Identify which cell holds the provided text, then report its (x, y) central coordinate. 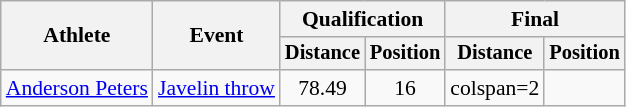
colspan=2 (494, 88)
Final (534, 19)
Javelin throw (216, 88)
Athlete (77, 36)
Event (216, 36)
16 (405, 88)
Qualification (362, 19)
Anderson Peters (77, 88)
78.49 (322, 88)
